Provide the (X, Y) coordinate of the cell's center where the given text is located.  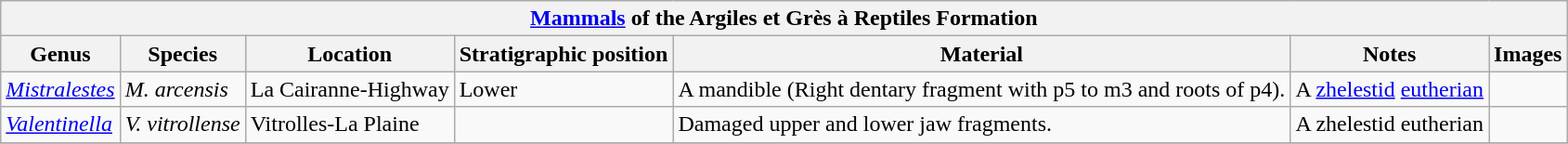
Valentinella (60, 124)
V. vitrollense (182, 124)
Material (982, 54)
Lower (564, 89)
Mammals of the Argiles et Grès à Reptiles Formation (784, 19)
Genus (60, 54)
A mandible (Right dentary fragment with p5 to m3 and roots of p4). (982, 89)
Images (1528, 54)
Vitrolles-La Plaine (349, 124)
Location (349, 54)
Species (182, 54)
Notes (1390, 54)
Damaged upper and lower jaw fragments. (982, 124)
Mistralestes (60, 89)
M. arcensis (182, 89)
La Cairanne-Highway (349, 89)
Stratigraphic position (564, 54)
